For the text-containing cell, return its midpoint in (x, y) coordinate format. 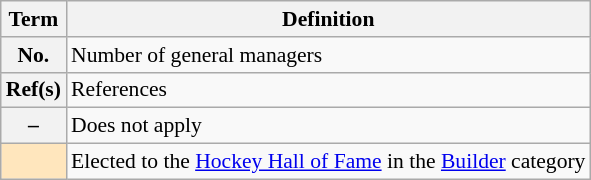
Does not apply (328, 126)
Number of general managers (328, 55)
References (328, 90)
Elected to the Hockey Hall of Fame in the Builder category (328, 162)
Term (34, 19)
No. (34, 55)
Ref(s) (34, 90)
Definition (328, 19)
– (34, 126)
